Search for the cell housing the specified text and yield its [X, Y] center coordinate. 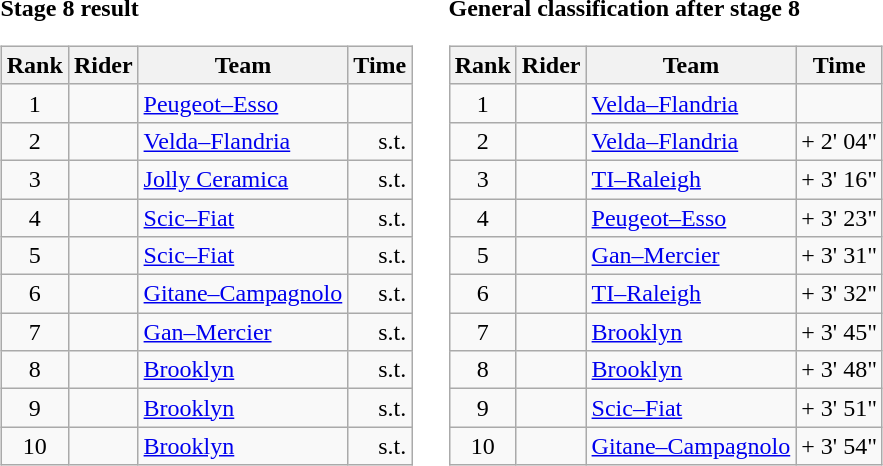
+ 3' 31" [840, 256]
+ 3' 45" [840, 332]
+ 2' 04" [840, 141]
+ 3' 51" [840, 408]
Jolly Ceramica [243, 179]
+ 3' 48" [840, 370]
+ 3' 32" [840, 294]
+ 3' 16" [840, 179]
+ 3' 23" [840, 217]
+ 3' 54" [840, 446]
